Scan for the cell matching the given text and deliver its [x, y] coordinate at center. 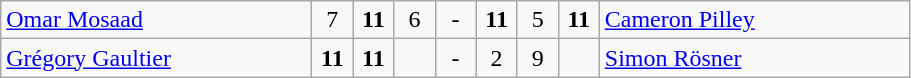
6 [414, 20]
Omar Mosaad [156, 20]
Cameron Pilley [754, 20]
Simon Rösner [754, 58]
Grégory Gaultier [156, 58]
5 [538, 20]
9 [538, 58]
2 [496, 58]
7 [332, 20]
